Scan for the cell matching the given text and deliver its (x, y) coordinate at center. 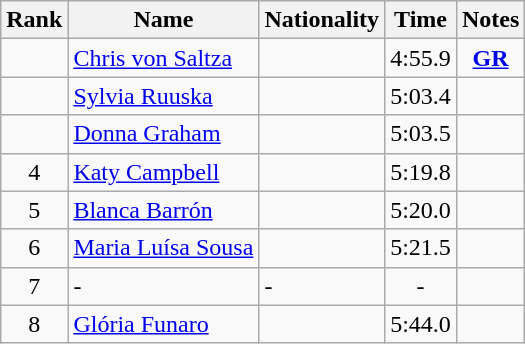
Time (421, 20)
5:44.0 (421, 324)
5 (34, 210)
5:20.0 (421, 210)
5:03.4 (421, 96)
Chris von Saltza (164, 58)
5:19.8 (421, 172)
Katy Campbell (164, 172)
Blanca Barrón (164, 210)
4:55.9 (421, 58)
Donna Graham (164, 134)
Nationality (322, 20)
Name (164, 20)
7 (34, 286)
5:03.5 (421, 134)
Maria Luísa Sousa (164, 248)
Glória Funaro (164, 324)
4 (34, 172)
8 (34, 324)
GR (490, 58)
Rank (34, 20)
5:21.5 (421, 248)
Notes (490, 20)
6 (34, 248)
Sylvia Ruuska (164, 96)
